Identify which cell holds the provided text, then report its (x, y) central coordinate. 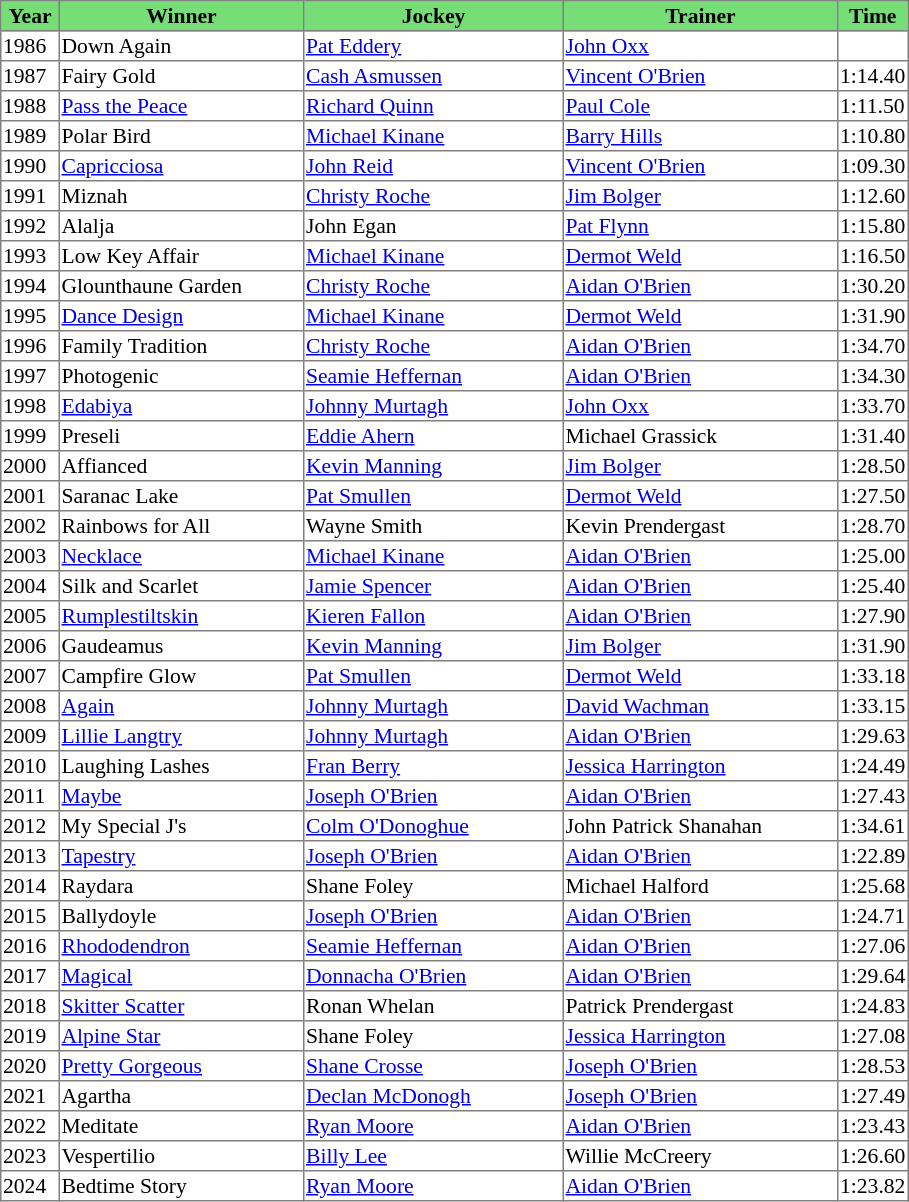
Alpine Star (181, 1036)
1997 (30, 376)
1:34.61 (873, 826)
Preseli (181, 436)
Again (181, 706)
1:33.70 (873, 406)
Maybe (181, 796)
Eddie Ahern (434, 436)
1:29.63 (873, 736)
Photogenic (181, 376)
Rhododendron (181, 946)
1998 (30, 406)
1:23.43 (873, 1126)
1:24.49 (873, 766)
2019 (30, 1036)
1988 (30, 106)
1996 (30, 346)
1:27.50 (873, 496)
1:24.71 (873, 916)
1:27.49 (873, 1096)
Rainbows for All (181, 526)
1993 (30, 256)
Willie McCreery (700, 1156)
Barry Hills (700, 136)
1:16.50 (873, 256)
Pretty Gorgeous (181, 1066)
My Special J's (181, 826)
2005 (30, 616)
Kevin Prendergast (700, 526)
1:27.43 (873, 796)
1995 (30, 316)
Edabiya (181, 406)
Affianced (181, 466)
1999 (30, 436)
John Patrick Shanahan (700, 826)
Agartha (181, 1096)
Capricciosa (181, 166)
1:22.89 (873, 856)
Jamie Spencer (434, 586)
Donnacha O'Brien (434, 976)
2007 (30, 676)
1:15.80 (873, 226)
1:29.64 (873, 976)
1:30.20 (873, 286)
Polar Bird (181, 136)
1:24.83 (873, 1006)
Time (873, 16)
2017 (30, 976)
Bedtime Story (181, 1186)
1986 (30, 46)
2004 (30, 586)
2021 (30, 1096)
1:31.40 (873, 436)
2001 (30, 496)
1:27.08 (873, 1036)
2023 (30, 1156)
Miznah (181, 196)
Paul Cole (700, 106)
2018 (30, 1006)
Ballydoyle (181, 916)
Ronan Whelan (434, 1006)
1:25.40 (873, 586)
2016 (30, 946)
Colm O'Donoghue (434, 826)
Wayne Smith (434, 526)
1:23.82 (873, 1186)
Lillie Langtry (181, 736)
Winner (181, 16)
Campfire Glow (181, 676)
2002 (30, 526)
Meditate (181, 1126)
1:25.00 (873, 556)
Year (30, 16)
1:25.68 (873, 886)
John Reid (434, 166)
Kieren Fallon (434, 616)
Glounthaune Garden (181, 286)
Pat Eddery (434, 46)
2022 (30, 1126)
Billy Lee (434, 1156)
Raydara (181, 886)
2011 (30, 796)
1:14.40 (873, 76)
2024 (30, 1186)
1991 (30, 196)
Silk and Scarlet (181, 586)
1:09.30 (873, 166)
2012 (30, 826)
Cash Asmussen (434, 76)
1990 (30, 166)
Richard Quinn (434, 106)
Tapestry (181, 856)
Dance Design (181, 316)
Family Tradition (181, 346)
1:26.60 (873, 1156)
Michael Halford (700, 886)
Shane Crosse (434, 1066)
1987 (30, 76)
1:28.50 (873, 466)
Jockey (434, 16)
2008 (30, 706)
Vespertilio (181, 1156)
1:33.15 (873, 706)
1:28.53 (873, 1066)
Rumplestiltskin (181, 616)
Fairy Gold (181, 76)
1:27.90 (873, 616)
1:10.80 (873, 136)
Low Key Affair (181, 256)
Patrick Prendergast (700, 1006)
Skitter Scatter (181, 1006)
2015 (30, 916)
1:34.30 (873, 376)
2014 (30, 886)
Magical (181, 976)
Gaudeamus (181, 646)
Trainer (700, 16)
Declan McDonogh (434, 1096)
Alalja (181, 226)
2006 (30, 646)
1:11.50 (873, 106)
1:33.18 (873, 676)
1994 (30, 286)
1:27.06 (873, 946)
2013 (30, 856)
Necklace (181, 556)
Pat Flynn (700, 226)
1989 (30, 136)
1:12.60 (873, 196)
1:28.70 (873, 526)
2020 (30, 1066)
2000 (30, 466)
Laughing Lashes (181, 766)
David Wachman (700, 706)
1:34.70 (873, 346)
Pass the Peace (181, 106)
Fran Berry (434, 766)
2010 (30, 766)
John Egan (434, 226)
Saranac Lake (181, 496)
1992 (30, 226)
2003 (30, 556)
2009 (30, 736)
Down Again (181, 46)
Michael Grassick (700, 436)
